Provide the [X, Y] coordinate of the cell's center where the given text is located.  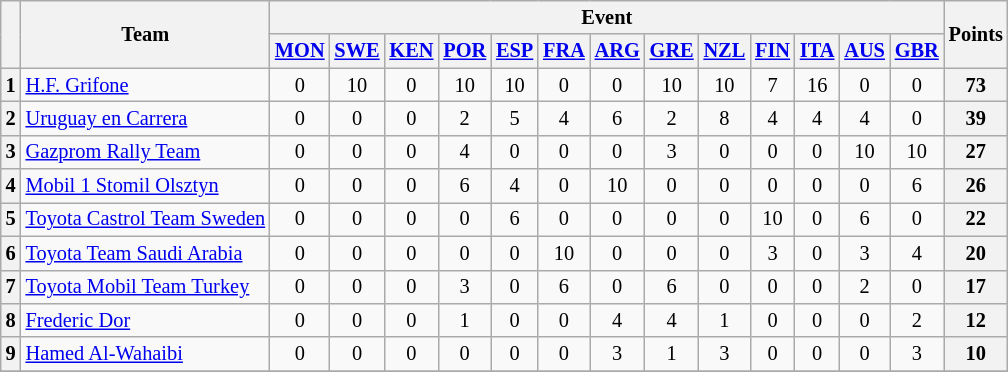
Toyota Team Saudi Arabia [146, 253]
SWE [356, 51]
27 [976, 152]
FRA [564, 51]
Event [607, 17]
16 [817, 85]
39 [976, 118]
20 [976, 253]
Hamed Al-Wahaibi [146, 354]
Team [146, 34]
MON [300, 51]
Toyota Mobil Team Turkey [146, 287]
12 [976, 320]
Mobil 1 Stomil Olsztyn [146, 186]
GBR [917, 51]
FIN [772, 51]
H.F. Grifone [146, 85]
26 [976, 186]
Toyota Castrol Team Sweden [146, 219]
9 [11, 354]
22 [976, 219]
AUS [864, 51]
Gazprom Rally Team [146, 152]
KEN [411, 51]
POR [464, 51]
73 [976, 85]
GRE [672, 51]
Uruguay en Carrera [146, 118]
ARG [618, 51]
NZL [725, 51]
ESP [514, 51]
Points [976, 34]
17 [976, 287]
ITA [817, 51]
Frederic Dor [146, 320]
